Return the (x, y) coordinate for the center point of the cell that contains the specified text.  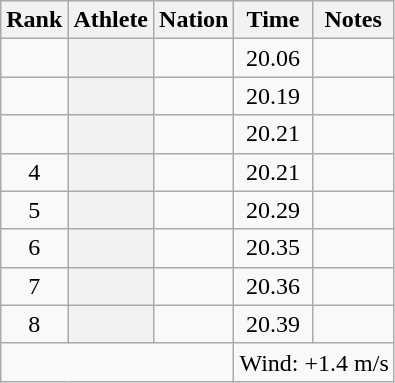
8 (34, 324)
Notes (353, 20)
Wind: +1.4 m/s (314, 362)
20.19 (273, 96)
20.29 (273, 210)
Time (273, 20)
5 (34, 210)
Rank (34, 20)
20.35 (273, 248)
20.36 (273, 286)
Athlete (111, 20)
20.39 (273, 324)
7 (34, 286)
4 (34, 172)
20.06 (273, 58)
6 (34, 248)
Nation (194, 20)
